Find where the given text appears and provide that cell's center as (X, Y) coordinate. 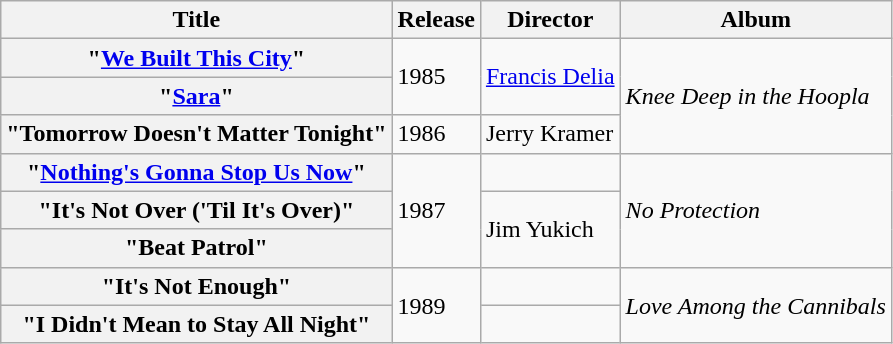
Release (436, 20)
1987 (436, 210)
"Tomorrow Doesn't Matter Tonight" (196, 134)
Knee Deep in the Hoopla (756, 96)
No Protection (756, 210)
"It's Not Over ('Til It's Over)" (196, 210)
Director (550, 20)
1989 (436, 305)
Title (196, 20)
Jerry Kramer (550, 134)
"Nothing's Gonna Stop Us Now" (196, 172)
Jim Yukich (550, 229)
Francis Delia (550, 77)
Love Among the Cannibals (756, 305)
"We Built This City" (196, 58)
1985 (436, 77)
1986 (436, 134)
"Beat Patrol" (196, 248)
"I Didn't Mean to Stay All Night" (196, 324)
"Sara" (196, 96)
"It's Not Enough" (196, 286)
Album (756, 20)
